Determine the (X, Y) coordinate at the center of the cell enclosing the given text.  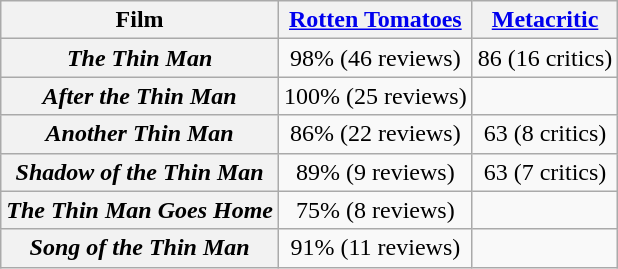
100% (25 reviews) (376, 96)
Rotten Tomatoes (376, 20)
Metacritic (545, 20)
63 (8 critics) (545, 134)
After the Thin Man (140, 96)
89% (9 reviews) (376, 172)
Film (140, 20)
Another Thin Man (140, 134)
Song of the Thin Man (140, 248)
91% (11 reviews) (376, 248)
75% (8 reviews) (376, 210)
The Thin Man Goes Home (140, 210)
The Thin Man (140, 58)
86 (16 critics) (545, 58)
63 (7 critics) (545, 172)
98% (46 reviews) (376, 58)
86% (22 reviews) (376, 134)
Shadow of the Thin Man (140, 172)
